Determine the [X, Y] coordinate at the center of the cell enclosing the given text.  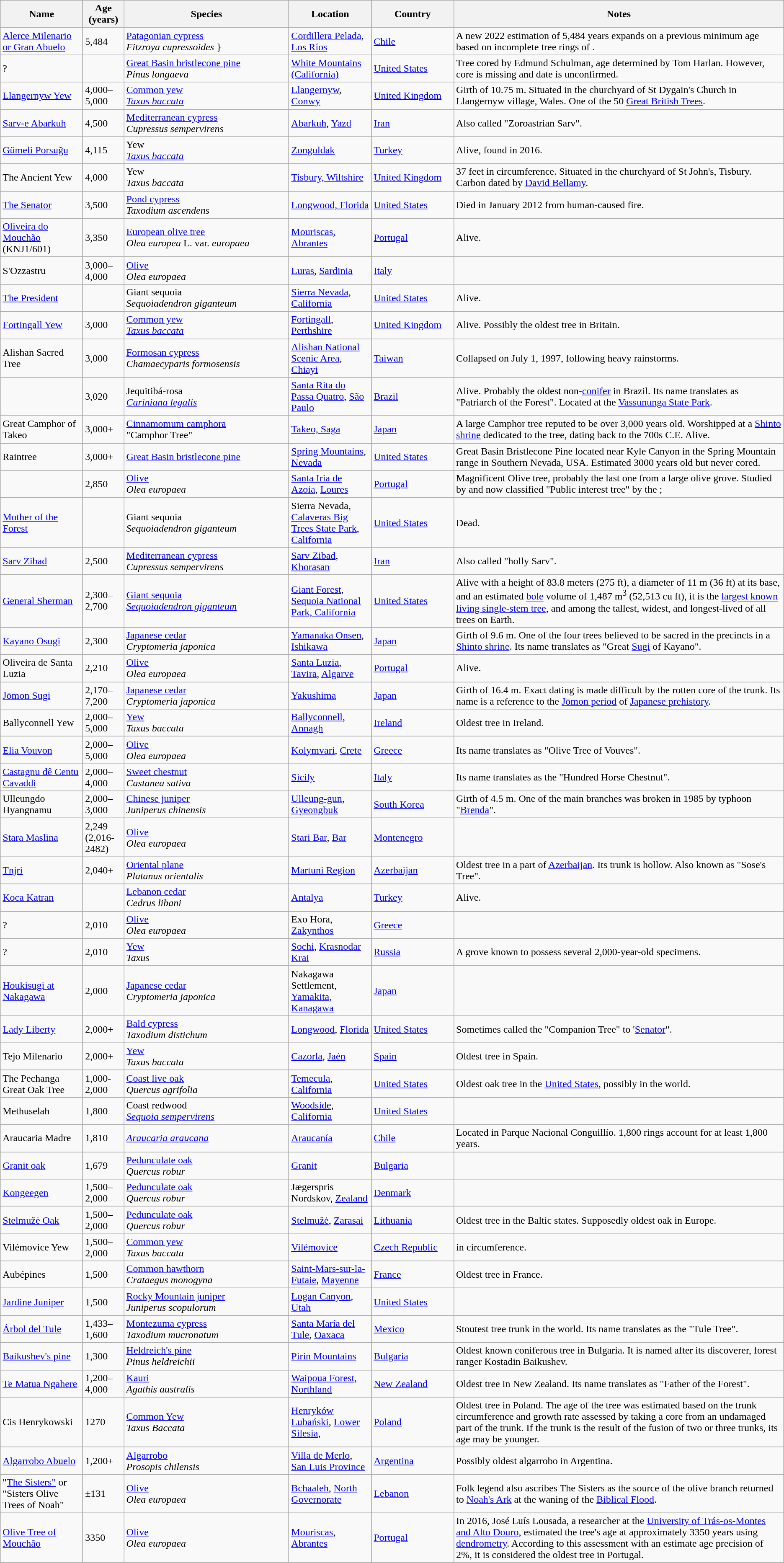
3350 [103, 1537]
Bald cypressTaxodium distichum [206, 1029]
2,040+ [103, 871]
Fortingall, Perthshire [330, 325]
New Zealand [413, 1383]
Sicily [330, 778]
Oldest known coniferous tree in Bulgaria. It is named after its discoverer, forest ranger Kostadin Baikushev. [619, 1356]
Notes [619, 14]
Jōmon Sugi [42, 695]
Araucaria araucana [206, 1139]
Sometimes called the "Companion Tree" to 'Senator". [619, 1029]
AlgarroboProsopis chilensis [206, 1460]
Ulleung-gun, Gyeongbuk [330, 804]
Patagonian cypressFitzroya cupressoides } [206, 41]
Its name translates as "Olive Tree of Vouves". [619, 750]
Sweet chestnutCastanea sativa [206, 778]
Taiwan [413, 358]
Spring Mountains, Nevada [330, 457]
Abarkuh, Yazd [330, 123]
S'Ozzastru [42, 271]
2,500 [103, 561]
Pirin Mountains [330, 1356]
in circumference. [619, 1248]
Sierra Nevada, Calaveras Big Trees State Park, California [330, 523]
Poland [413, 1422]
Tree cored by Edmund Schulman, age determined by Tom Harlan. However, core is missing and date is unconfirmed. [619, 69]
Jequitibá-rosaCariniana legalis [206, 397]
Pond cypressTaxodium ascendens [206, 204]
Coast live oakQuercus agrifolia [206, 1083]
Great Basin bristlecone pine [206, 457]
Llangernyw, Conwy [330, 96]
Kongeegen [42, 1193]
Santa Rita do Passa Quatro, São Paulo [330, 397]
Santa Luzia, Tavira, Algarve [330, 669]
Girth of 16.4 m. Exact dating is made difficult by the rotten core of the trunk. Its name is a reference to the Jōmon period of Japanese prehistory. [619, 695]
Ballyconnell Yew [42, 723]
3,020 [103, 397]
4,000 [103, 178]
2,210 [103, 669]
Kayano Ōsugi [42, 641]
1,200–4,000 [103, 1383]
Waipoua Forest, Northland [330, 1383]
The President [42, 297]
2,000–3,000 [103, 804]
France [413, 1274]
Granit oak [42, 1165]
Houkisugi at Nakagawa [42, 990]
Heldreich's pinePinus heldreichii [206, 1356]
The Senator [42, 204]
Spain [413, 1057]
Location [330, 14]
Name [42, 14]
Age(years) [103, 14]
Possibly oldest algarrobo in Argentina. [619, 1460]
Giant Forest, Sequoia National Park, California [330, 601]
Oldest tree in New Zealand. Its name translates as "Father of the Forest". [619, 1383]
Oldest tree in a part of Azerbaijan. Its trunk is hollow. Also known as "Sose's Tree". [619, 871]
Logan Canyon, Utah [330, 1302]
"The Sisters" or "Sisters Olive Trees of Noah" [42, 1493]
Methuselah [42, 1111]
Cazorla, Jaén [330, 1057]
Oldest oak tree in the United States, possibly in the world. [619, 1083]
Takeo, Saga [330, 430]
Lady Liberty [42, 1029]
Stelmužė Oak [42, 1220]
Chinese juniperJuniperus chinensis [206, 804]
Alive, found in 2016. [619, 150]
Aubépines [42, 1274]
Jardine Juniper [42, 1302]
Great Basin bristlecone pinePinus longaeva [206, 69]
Elia Vouvon [42, 750]
3,500 [103, 204]
Lithuania [413, 1220]
2,300–2,700 [103, 601]
Nakagawa Settlement, Yamakita, Kanagawa [330, 990]
Also called "Zoroastrian Sarv". [619, 123]
Common YewTaxus Baccata [206, 1422]
Cis Henrykowski [42, 1422]
Araucaria Madre [42, 1139]
Oldest tree in the Baltic states. Supposedly oldest oak in Europe. [619, 1220]
5,484 [103, 41]
Olive Tree of Mouchão [42, 1537]
Its name translates as the "Hundred Horse Chestnut". [619, 778]
Denmark [413, 1193]
Exo Hora, Zakynthos [330, 925]
4,115 [103, 150]
Saint-Mars-sur-la-Futaie, Mayenne [330, 1274]
4,000–5,000 [103, 96]
Gümeli Porsuğu [42, 150]
Brazil [413, 397]
Ireland [413, 723]
1,800 [103, 1111]
Lebanon cedarCedrus libani [206, 897]
Jægerspris Nordskov, Zealand [330, 1193]
Koca Katran [42, 897]
The Pechanga Great Oak Tree [42, 1083]
Temecula, California [330, 1083]
Santa Iria de Azoia, Loures [330, 484]
Lebanon [413, 1493]
37 feet in circumference. Situated in the churchyard of St John's, Tisbury. Carbon dated by David Bellamy. [619, 178]
1,679 [103, 1165]
Antalya [330, 897]
Llangernyw Yew [42, 96]
Died in January 2012 from human-caused fire. [619, 204]
4,500 [103, 123]
Coast redwoodSequoia sempervirens [206, 1111]
The Ancient Yew [42, 178]
Stari Bar, Bar [330, 837]
Rocky Mountain juniperJuniperus scopulorum [206, 1302]
Woodside, California [330, 1111]
Common hawthornCrataegus monogyna [206, 1274]
Tnjri [42, 871]
Argentina [413, 1460]
Great Basin Bristlecone Pine located near Kyle Canyon in the Spring Mountain range in Southern Nevada, USA. Estimated 3000 years old but never cored. [619, 457]
Araucanía [330, 1139]
Oliveira do Mouchão (KNJ1/601) [42, 238]
3,350 [103, 238]
Árbol del Tule [42, 1329]
Collapsed on July 1, 1997, following heavy rainstorms. [619, 358]
Tisbury, Wiltshire [330, 178]
Castagnu dê Centu Cavaddi [42, 778]
±131 [103, 1493]
Granit [330, 1165]
Russia [413, 952]
Santa María del Tule, Oaxaca [330, 1329]
Girth of 9.6 m. One of the four trees believed to be sacred in the precincts in a Shinto shrine. Its name translates as "Great Sugi of Kayano". [619, 641]
Luras, Sardinia [330, 271]
Oldest tree in France. [619, 1274]
1,810 [103, 1139]
Alive. Possibly the oldest tree in Britain. [619, 325]
Stelmužė, Zarasai [330, 1220]
2,850 [103, 484]
Zonguldak [330, 150]
A large Camphor tree reputed to be over 3,000 years old. Worshipped at a Shinto shrine dedicated to the tree, dating back to the 700s C.E. Alive. [619, 430]
Martuni Region [330, 871]
Vilémovice Yew [42, 1248]
Alive. Probably the oldest non-conifer in Brazil. Its name translates as "Patriarch of the Forest". Located at the Vassununga State Park. [619, 397]
Raintree [42, 457]
Azerbaijan [413, 871]
A grove known to possess several 2,000-year-old specimens. [619, 952]
Stara Maslina [42, 837]
Cordillera Pelada, Los Ríos [330, 41]
Sochi, Krasnodar Krai [330, 952]
2,000–4,000 [103, 778]
Mexico [413, 1329]
1,200+ [103, 1460]
Dead. [619, 523]
Algarrobo Abuelo [42, 1460]
Folk legend also ascribes The Sisters as the source of the olive branch returned to Noah's Ark at the waning of the Biblical Flood. [619, 1493]
Montezuma cypressTaxodium mucronatum [206, 1329]
European olive treeOlea europea L. var. europaea [206, 238]
Located in Parque Nacional Conguillío. 1,800 rings account for at least 1,800 years. [619, 1139]
2,170–7,200 [103, 695]
Vilémovice [330, 1248]
Sierra Nevada, California [330, 297]
3,000–4,000 [103, 271]
KauriAgathis australis [206, 1383]
Cinnamomum camphora"Camphor Tree" [206, 430]
Oliveira de Santa Luzia [42, 669]
1,433–1,600 [103, 1329]
Baikushev's pine [42, 1356]
Fortingall Yew [42, 325]
Ulleungdo Hyangnamu [42, 804]
Yakushima [330, 695]
Formosan cypressChamaecyparis formosensis [206, 358]
Also called "holly Sarv". [619, 561]
Villa de Merlo, San Luis Province [330, 1460]
2,300 [103, 641]
Girth of 4.5 m. One of the main branches was broken in 1985 by typhoon "Brenda". [619, 804]
Great Camphor of Takeo [42, 430]
YewTaxus [206, 952]
Alishan Sacred Tree [42, 358]
Te Matua Ngahere [42, 1383]
2,249 (2,016-2482) [103, 837]
Species [206, 14]
Ballyconnell, Annagh [330, 723]
Girth of 10.75 m. Situated in the churchyard of St Dygain's Church in Llangernyw village, Wales. One of the 50 Great British Trees. [619, 96]
White Mountains (California) [330, 69]
2,000 [103, 990]
Montenegro [413, 837]
Sarv Zibad [42, 561]
1,000-2,000 [103, 1083]
Sarv-e Abarkuh [42, 123]
1,300 [103, 1356]
Henryków Lubański, Lower Silesia, [330, 1422]
Magnificent Olive tree, probably the last one from a large olive grove. Studied by and now classified "Public interest tree" by the ; [619, 484]
General Sherman [42, 601]
Bchaaleh, North Governorate [330, 1493]
Country [413, 14]
Mother of the Forest [42, 523]
A new 2022 estimation of 5,484 years expands on a previous minimum age based on incomplete tree rings of . [619, 41]
Oldest tree in Spain. [619, 1057]
South Korea [413, 804]
Yamanaka Onsen, Ishikawa [330, 641]
Oldest tree in Ireland. [619, 723]
Kolymvari, Crete [330, 750]
Alishan National Scenic Area, Chiayi [330, 358]
Czech Republic [413, 1248]
Alerce Milenario or Gran Abuelo [42, 41]
1270 [103, 1422]
Tejo Milenario [42, 1057]
Stoutest tree trunk in the world. Its name translates as the "Tule Tree". [619, 1329]
Oriental planePlatanus orientalis [206, 871]
Sarv Zibad, Khorasan [330, 561]
